Extract the [X, Y] coordinate from the center of the cell holding the provided text.  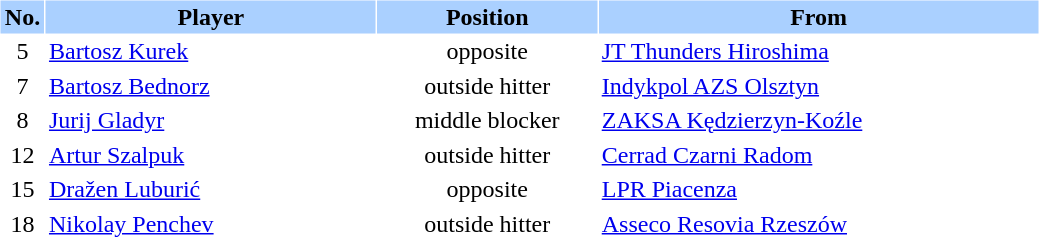
Artur Szalpuk [211, 154]
Indykpol AZS Olsztyn [819, 86]
Position [487, 16]
7 [22, 86]
Jurij Gladyr [211, 120]
No. [22, 16]
LPR Piacenza [819, 190]
5 [22, 52]
8 [22, 120]
Player [211, 16]
12 [22, 154]
Dražen Luburić [211, 190]
Bartosz Kurek [211, 52]
Bartosz Bednorz [211, 86]
Cerrad Czarni Radom [819, 154]
middle blocker [487, 120]
JT Thunders Hiroshima [819, 52]
15 [22, 190]
From [819, 16]
ZAKSA Kędzierzyn-Koźle [819, 120]
